Extract the (X, Y) coordinate from the center of the cell holding the provided text.  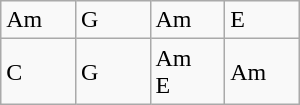
Am E (188, 72)
C (38, 72)
E (262, 20)
